For the text-containing cell, return its midpoint in [x, y] coordinate format. 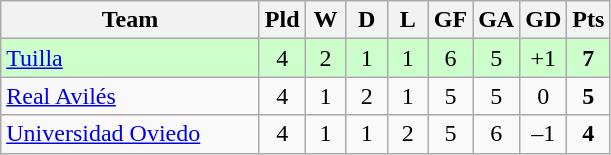
GD [544, 20]
W [326, 20]
Tuilla [130, 58]
–1 [544, 134]
GF [450, 20]
7 [588, 58]
D [366, 20]
Pts [588, 20]
Universidad Oviedo [130, 134]
Team [130, 20]
Real Avilés [130, 96]
Pld [282, 20]
L [408, 20]
GA [496, 20]
+1 [544, 58]
0 [544, 96]
